For the text-containing cell, return its midpoint in [X, Y] coordinate format. 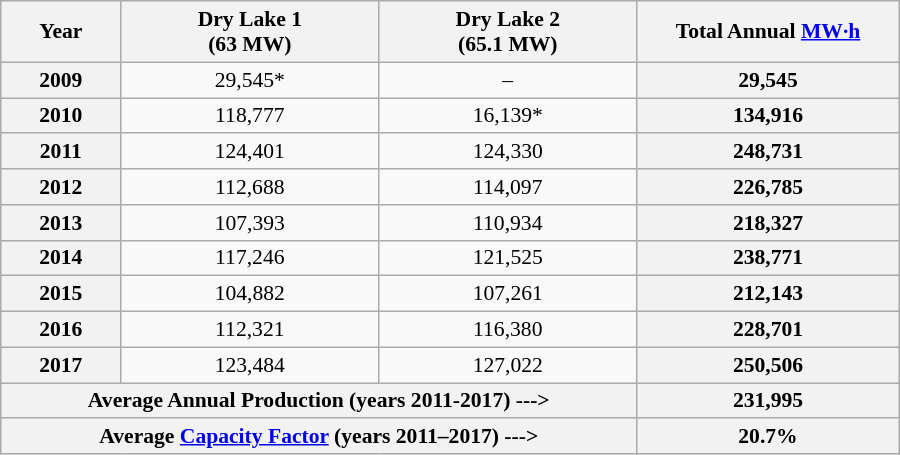
123,484 [250, 365]
218,327 [768, 223]
212,143 [768, 294]
118,777 [250, 116]
20.7% [768, 437]
112,688 [250, 187]
112,321 [250, 330]
124,401 [250, 152]
29,545* [250, 80]
2016 [61, 330]
Total Annual MW·h [768, 32]
104,882 [250, 294]
114,097 [508, 187]
124,330 [508, 152]
116,380 [508, 330]
107,261 [508, 294]
2012 [61, 187]
Dry Lake 1(63 MW) [250, 32]
110,934 [508, 223]
Dry Lake 2(65.1 MW) [508, 32]
2013 [61, 223]
2010 [61, 116]
250,506 [768, 365]
107,393 [250, 223]
121,525 [508, 258]
29,545 [768, 80]
2011 [61, 152]
228,701 [768, 330]
– [508, 80]
127,022 [508, 365]
2017 [61, 365]
117,246 [250, 258]
2014 [61, 258]
2009 [61, 80]
226,785 [768, 187]
Average Capacity Factor (years 2011–2017) ---> [319, 437]
2015 [61, 294]
16,139* [508, 116]
Year [61, 32]
238,771 [768, 258]
134,916 [768, 116]
231,995 [768, 401]
Average Annual Production (years 2011-2017) ---> [319, 401]
248,731 [768, 152]
